Determine the [X, Y] coordinate at the center of the cell enclosing the given text.  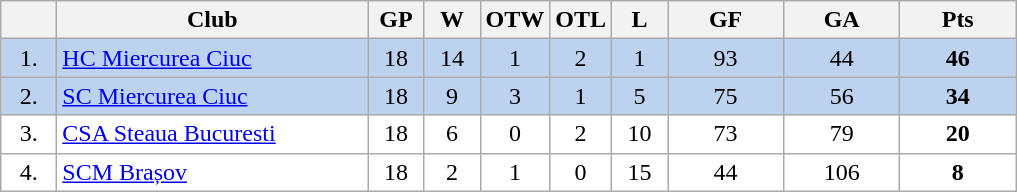
CSA Steaua Bucuresti [212, 134]
14 [452, 58]
GA [842, 20]
75 [726, 96]
106 [842, 172]
OTW [515, 20]
4. [29, 172]
Pts [958, 20]
20 [958, 134]
1. [29, 58]
56 [842, 96]
GF [726, 20]
L [640, 20]
79 [842, 134]
34 [958, 96]
73 [726, 134]
W [452, 20]
Club [212, 20]
5 [640, 96]
GP [396, 20]
10 [640, 134]
3. [29, 134]
6 [452, 134]
OTL [581, 20]
2. [29, 96]
9 [452, 96]
8 [958, 172]
93 [726, 58]
SC Miercurea Ciuc [212, 96]
SCM Brașov [212, 172]
15 [640, 172]
HC Miercurea Ciuc [212, 58]
3 [515, 96]
46 [958, 58]
